Return [X, Y] of the center of cell containing provided text 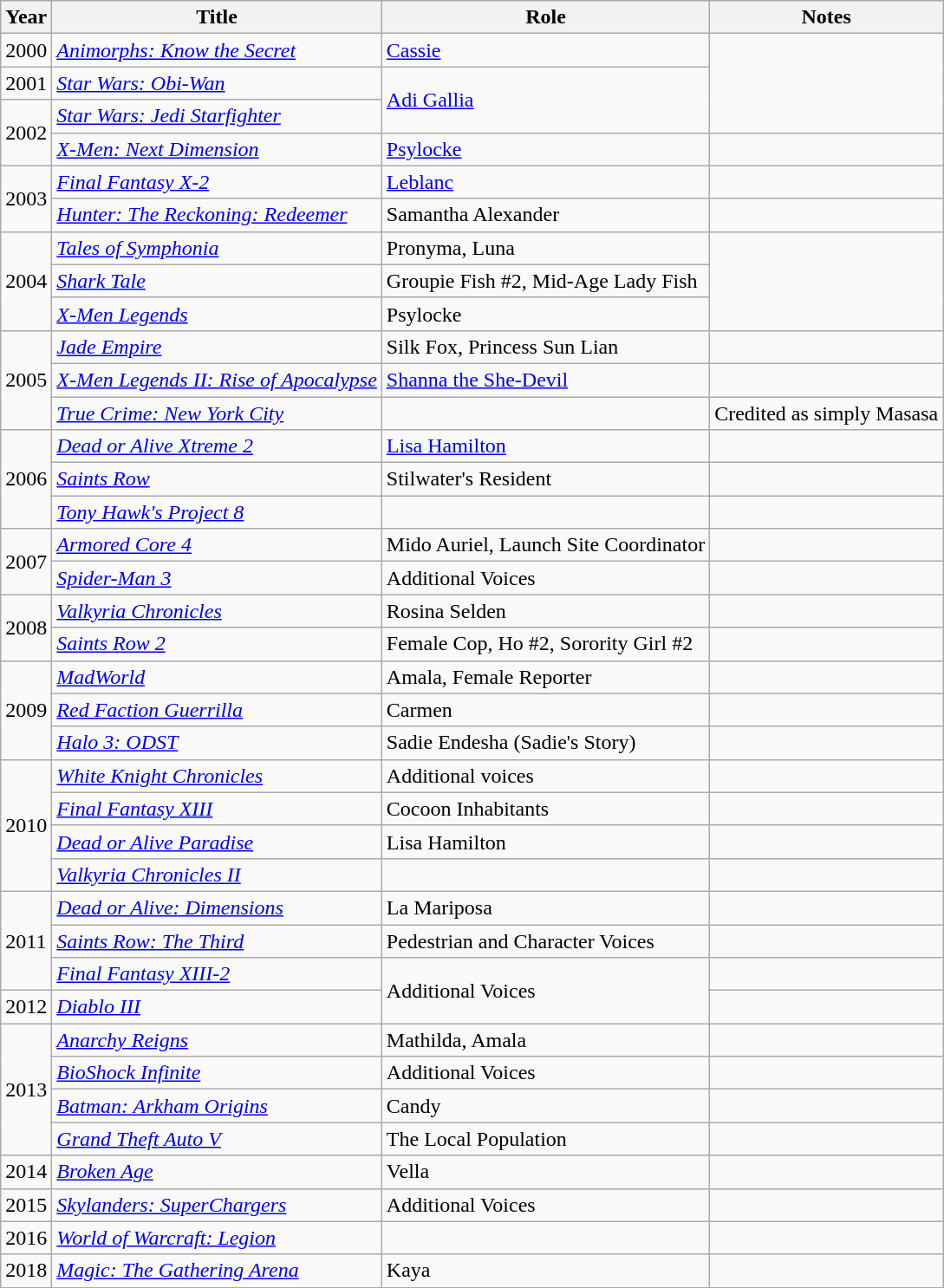
Year [26, 17]
Hunter: The Reckoning: Redeemer [217, 215]
2003 [26, 198]
Title [217, 17]
White Knight Chronicles [217, 776]
La Mariposa [545, 907]
Stilwater's Resident [545, 479]
Vella [545, 1172]
The Local Population [545, 1139]
Diablo III [217, 1007]
2015 [26, 1205]
2016 [26, 1238]
Halo 3: ODST [217, 743]
Batman: Arkham Origins [217, 1106]
2010 [26, 825]
Spider-Man 3 [217, 578]
Leblanc [545, 182]
2014 [26, 1172]
Jade Empire [217, 347]
Pronyma, Luna [545, 248]
2001 [26, 83]
Amala, Female Reporter [545, 677]
Saints Row: The Third [217, 940]
BioShock Infinite [217, 1073]
Mido Auriel, Launch Site Coordinator [545, 545]
Notes [827, 17]
2006 [26, 479]
MadWorld [217, 677]
X-Men: Next Dimension [217, 149]
2018 [26, 1271]
Silk Fox, Princess Sun Lian [545, 347]
Sadie Endesha (Sadie's Story) [545, 743]
Role [545, 17]
Star Wars: Jedi Starfighter [217, 116]
Pedestrian and Character Voices [545, 940]
Broken Age [217, 1172]
Final Fantasy X-2 [217, 182]
Female Cop, Ho #2, Sorority Girl #2 [545, 644]
Kaya [545, 1271]
Armored Core 4 [217, 545]
X-Men Legends II: Rise of Apocalypse [217, 380]
Red Faction Guerrilla [217, 710]
Final Fantasy XIII-2 [217, 974]
Animorphs: Know the Secret [217, 50]
2009 [26, 710]
Tony Hawk's Project 8 [217, 512]
Candy [545, 1106]
Valkyria Chronicles [217, 611]
Anarchy Reigns [217, 1040]
Adi Gallia [545, 100]
Groupie Fish #2, Mid-Age Lady Fish [545, 281]
Valkyria Chronicles II [217, 875]
Tales of Symphonia [217, 248]
X-Men Legends [217, 314]
Magic: The Gathering Arena [217, 1271]
2000 [26, 50]
Dead or Alive Xtreme 2 [217, 446]
Samantha Alexander [545, 215]
Mathilda, Amala [545, 1040]
Shark Tale [217, 281]
2011 [26, 940]
Final Fantasy XIII [217, 809]
Dead or Alive: Dimensions [217, 907]
Credited as simply Masasa [827, 413]
True Crime: New York City [217, 413]
2012 [26, 1007]
Cocoon Inhabitants [545, 809]
World of Warcraft: Legion [217, 1238]
Skylanders: SuperChargers [217, 1205]
2013 [26, 1090]
Saints Row 2 [217, 644]
Grand Theft Auto V [217, 1139]
2005 [26, 380]
Star Wars: Obi-Wan [217, 83]
Rosina Selden [545, 611]
2007 [26, 562]
2002 [26, 133]
Saints Row [217, 479]
Dead or Alive Paradise [217, 842]
Carmen [545, 710]
2004 [26, 281]
Shanna the She-Devil [545, 380]
2008 [26, 628]
Cassie [545, 50]
Additional voices [545, 776]
